Extract the [X, Y] coordinate from the center of the cell holding the provided text.  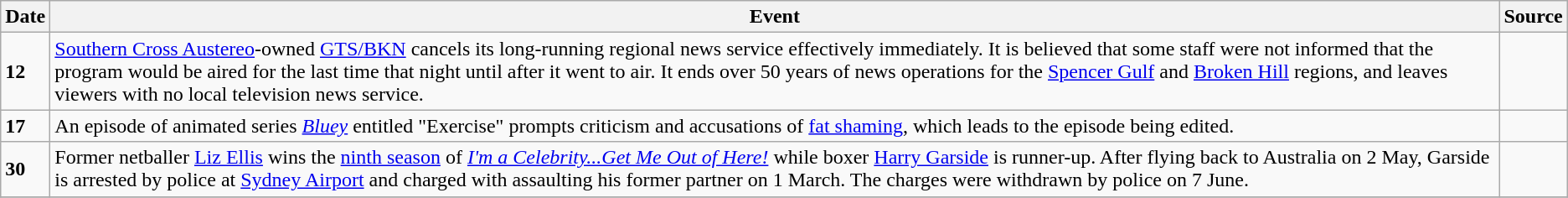
Date [25, 17]
17 [25, 126]
12 [25, 71]
Event [775, 17]
Source [1533, 17]
30 [25, 169]
An episode of animated series Bluey entitled "Exercise" prompts criticism and accusations of fat shaming, which leads to the episode being edited. [775, 126]
